Find where the given text appears and provide that cell's center as (x, y) coordinate. 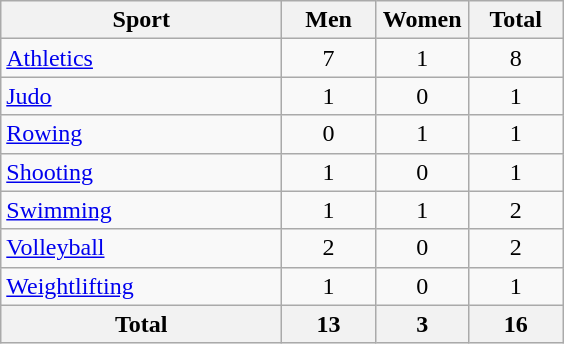
7 (329, 58)
13 (329, 324)
Men (329, 20)
3 (422, 324)
Judo (142, 96)
Women (422, 20)
Weightlifting (142, 286)
Sport (142, 20)
Volleyball (142, 248)
16 (516, 324)
8 (516, 58)
Athletics (142, 58)
Rowing (142, 134)
Swimming (142, 210)
Shooting (142, 172)
